Detect which cell encompasses the target text, then output its (X, Y) center coordinate. 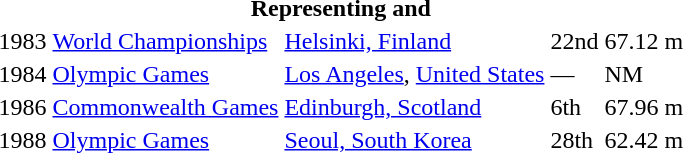
22nd (574, 41)
Olympic Games (166, 74)
Los Angeles, United States (414, 74)
Edinburgh, Scotland (414, 107)
Commonwealth Games (166, 107)
Helsinki, Finland (414, 41)
— (574, 74)
World Championships (166, 41)
6th (574, 107)
